Search for the cell housing the specified text and yield its (x, y) center coordinate. 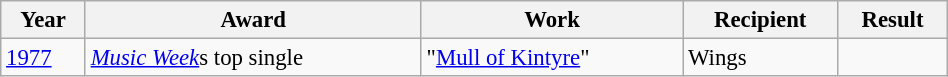
Award (253, 20)
Result (892, 20)
Music Weeks top single (253, 58)
Year (44, 20)
1977 (44, 58)
Wings (760, 58)
"Mull of Kintyre" (552, 58)
Work (552, 20)
Recipient (760, 20)
